Scan for the cell matching the given text and deliver its (x, y) coordinate at center. 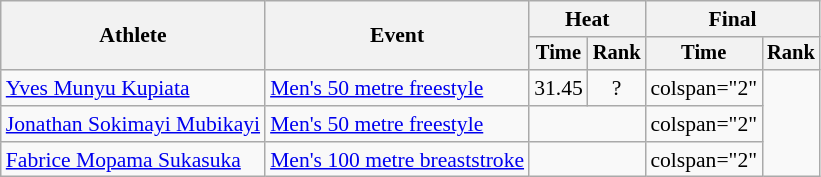
Yves Munyu Kupiata (133, 88)
31.45 (558, 88)
Heat (587, 19)
? (617, 88)
Final (732, 19)
Athlete (133, 36)
Jonathan Sokimayi Mubikayi (133, 124)
Event (397, 36)
